Provide the (X, Y) coordinate of the cell's center where the given text is located.  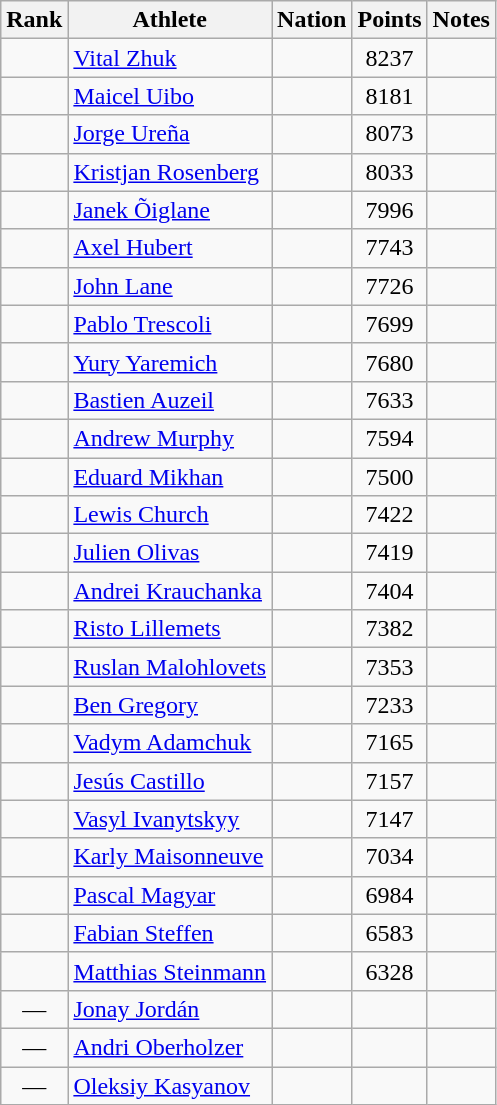
Risto Lillemets (170, 629)
John Lane (170, 286)
Maicel Uibo (170, 96)
Jesús Castillo (170, 781)
7726 (390, 286)
Nation (312, 20)
7404 (390, 591)
8033 (390, 172)
7353 (390, 667)
Bastien Auzeil (170, 400)
7743 (390, 248)
Andri Oberholzer (170, 1047)
7034 (390, 857)
Ruslan Malohlovets (170, 667)
Rank (34, 20)
6984 (390, 895)
8181 (390, 96)
Vasyl Ivanytskyy (170, 819)
6583 (390, 933)
Vadym Adamchuk (170, 743)
Pablo Trescoli (170, 324)
Eduard Mikhan (170, 477)
Yury Yaremich (170, 362)
Matthias Steinmann (170, 971)
Athlete (170, 20)
6328 (390, 971)
Jorge Ureña (170, 134)
Julien Olivas (170, 553)
7147 (390, 819)
7422 (390, 515)
Andrew Murphy (170, 438)
7633 (390, 400)
Karly Maisonneuve (170, 857)
Ben Gregory (170, 705)
Lewis Church (170, 515)
7157 (390, 781)
7500 (390, 477)
Oleksiy Kasyanov (170, 1085)
7233 (390, 705)
7699 (390, 324)
7680 (390, 362)
Jonay Jordán (170, 1009)
Pascal Magyar (170, 895)
8073 (390, 134)
Points (390, 20)
7419 (390, 553)
Janek Õiglane (170, 210)
Axel Hubert (170, 248)
7382 (390, 629)
8237 (390, 58)
Notes (461, 20)
Vital Zhuk (170, 58)
7165 (390, 743)
Andrei Krauchanka (170, 591)
7594 (390, 438)
Kristjan Rosenberg (170, 172)
Fabian Steffen (170, 933)
7996 (390, 210)
